Determine the [x, y] coordinate at the center of the cell enclosing the given text.  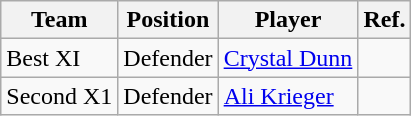
Best XI [60, 58]
Ref. [384, 20]
Crystal Dunn [288, 58]
Position [168, 20]
Player [288, 20]
Ali Krieger [288, 96]
Team [60, 20]
Second X1 [60, 96]
